For the text-containing cell, return its midpoint in (X, Y) coordinate format. 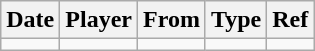
From (171, 20)
Date (30, 20)
Ref (290, 20)
Player (99, 20)
Type (236, 20)
